Detect which cell encompasses the target text, then output its [X, Y] center coordinate. 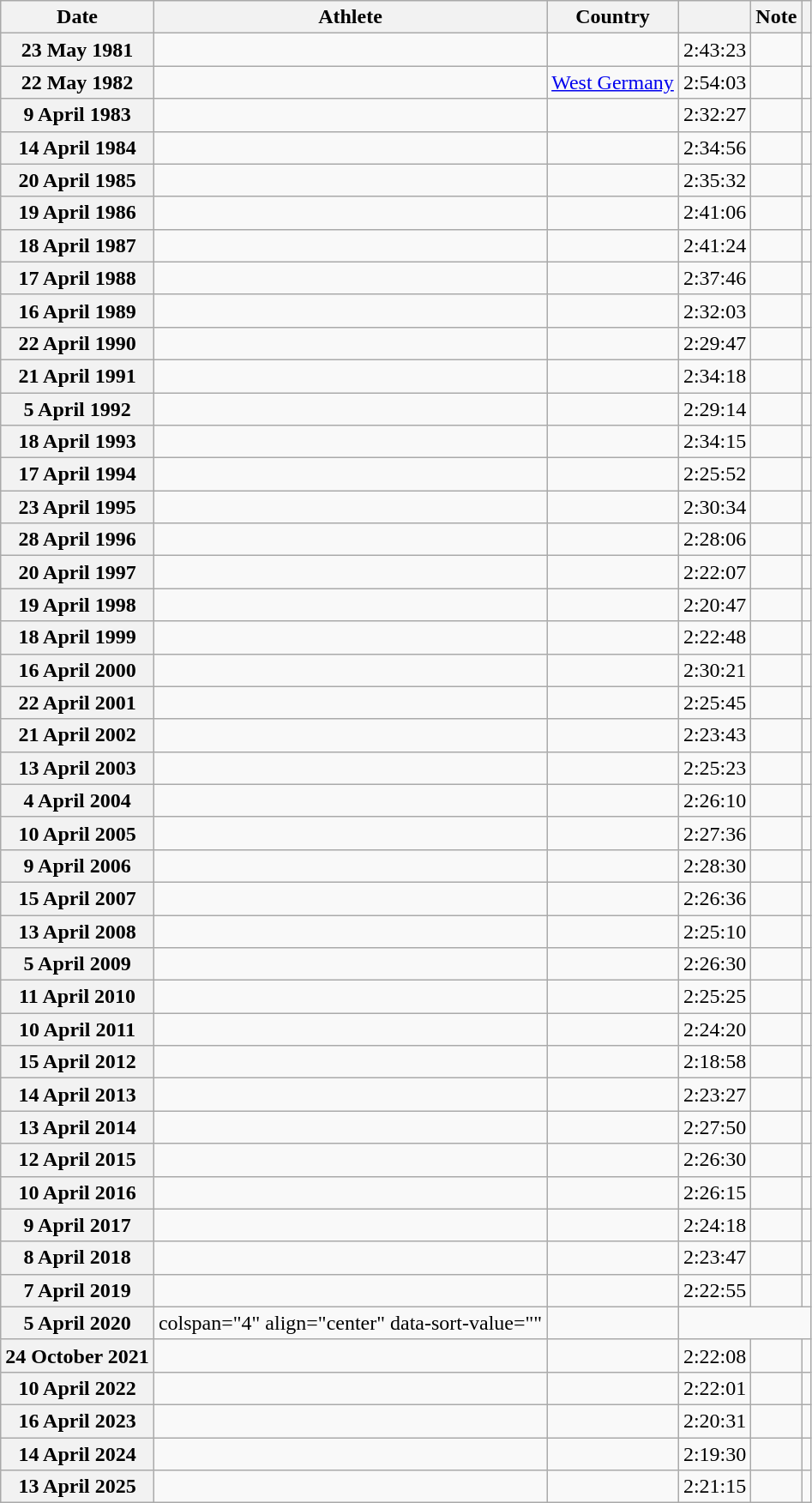
20 April 1997 [77, 572]
2:32:03 [714, 311]
Country [613, 17]
2:37:46 [714, 278]
11 April 2010 [77, 997]
19 April 1986 [77, 213]
2:26:36 [714, 898]
2:24:20 [714, 1029]
Note [777, 17]
5 April 1992 [77, 409]
9 April 2006 [77, 866]
2:43:23 [714, 50]
2:25:25 [714, 997]
17 April 1994 [77, 474]
2:35:32 [714, 180]
2:32:27 [714, 115]
24 October 2021 [77, 1355]
22 April 2001 [77, 703]
colspan="4" align="center" data-sort-value="" [350, 1323]
15 April 2012 [77, 1062]
2:20:47 [714, 605]
2:25:52 [714, 474]
2:20:31 [714, 1421]
20 April 1985 [77, 180]
18 April 1999 [77, 637]
10 April 2022 [77, 1388]
9 April 2017 [77, 1225]
2:41:06 [714, 213]
10 April 2011 [77, 1029]
2:29:14 [714, 409]
21 April 2002 [77, 735]
2:41:24 [714, 245]
Date [77, 17]
16 April 2000 [77, 670]
2:24:18 [714, 1225]
13 April 2008 [77, 931]
4 April 2004 [77, 800]
14 April 2013 [77, 1095]
West Germany [613, 82]
2:23:27 [714, 1095]
2:25:10 [714, 931]
21 April 1991 [77, 376]
28 April 1996 [77, 540]
2:22:07 [714, 572]
19 April 1998 [77, 605]
2:34:15 [714, 442]
2:27:36 [714, 833]
23 April 1995 [77, 507]
7 April 2019 [77, 1290]
22 April 1990 [77, 343]
2:25:45 [714, 703]
16 April 2023 [77, 1421]
17 April 1988 [77, 278]
2:22:01 [714, 1388]
8 April 2018 [77, 1258]
5 April 2020 [77, 1323]
2:26:15 [714, 1192]
14 April 1984 [77, 148]
12 April 2015 [77, 1160]
23 May 1981 [77, 50]
22 May 1982 [77, 82]
2:29:47 [714, 343]
15 April 2007 [77, 898]
2:23:47 [714, 1258]
2:25:23 [714, 768]
18 April 1987 [77, 245]
2:22:08 [714, 1355]
2:34:56 [714, 148]
2:22:55 [714, 1290]
2:18:58 [714, 1062]
2:26:10 [714, 800]
18 April 1993 [77, 442]
2:28:06 [714, 540]
10 April 2005 [77, 833]
2:28:30 [714, 866]
13 April 2003 [77, 768]
2:19:30 [714, 1454]
9 April 1983 [77, 115]
13 April 2014 [77, 1127]
2:27:50 [714, 1127]
2:34:18 [714, 376]
2:30:21 [714, 670]
2:22:48 [714, 637]
2:54:03 [714, 82]
5 April 2009 [77, 964]
16 April 1989 [77, 311]
2:23:43 [714, 735]
10 April 2016 [77, 1192]
14 April 2024 [77, 1454]
13 April 2025 [77, 1487]
2:30:34 [714, 507]
Athlete [350, 17]
2:21:15 [714, 1487]
